Output the [X, Y] coordinate of the center of the cell containing the given text.  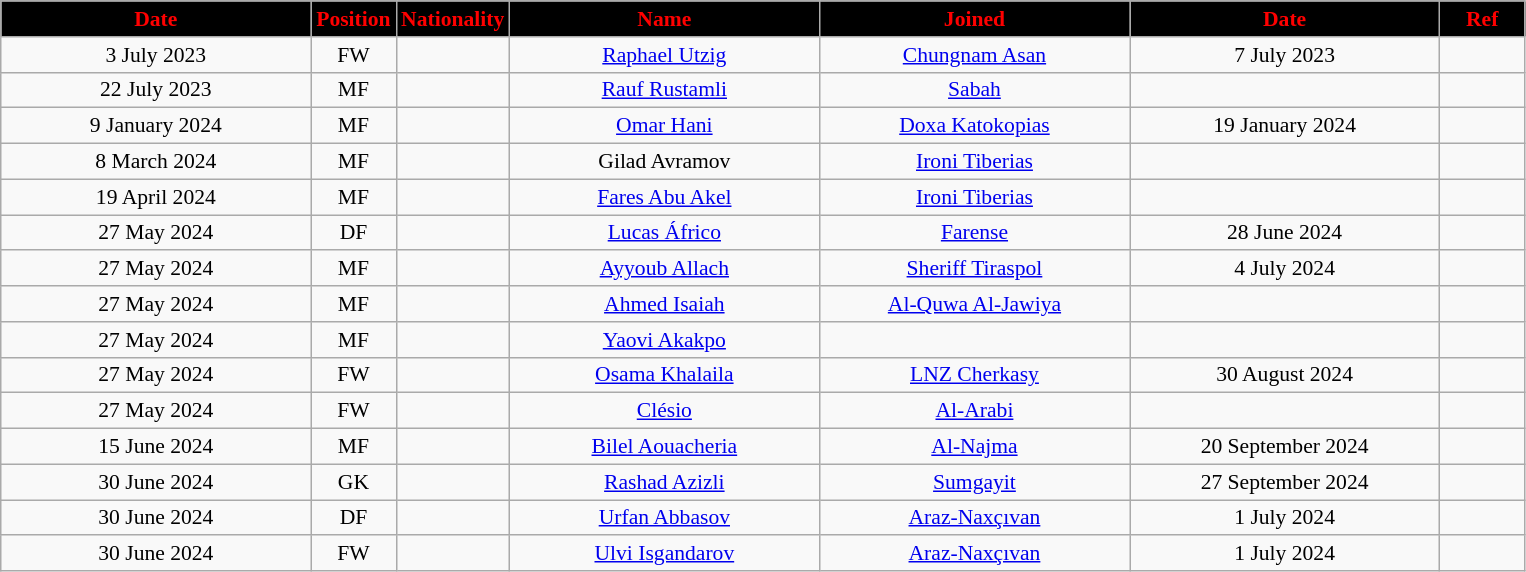
Al-Najma [974, 447]
Farense [974, 233]
Sabah [974, 90]
30 August 2024 [1285, 375]
15 June 2024 [156, 447]
Rashad Azizli [664, 482]
Nationality [452, 19]
22 July 2023 [156, 90]
Sumgayit [974, 482]
Ulvi Isgandarov [664, 554]
9 January 2024 [156, 126]
Bilel Aouacheria [664, 447]
19 April 2024 [156, 197]
20 September 2024 [1285, 447]
28 June 2024 [1285, 233]
Position [354, 19]
Omar Hani [664, 126]
Ahmed Isaiah [664, 304]
Rauf Rustamli [664, 90]
Ref [1482, 19]
LNZ Cherkasy [974, 375]
Lucas Áfrico [664, 233]
GK [354, 482]
Sheriff Tiraspol [974, 269]
Al-Quwa Al-Jawiya [974, 304]
Raphael Utzig [664, 55]
Yaovi Akakpo [664, 340]
Osama Khalaila [664, 375]
27 September 2024 [1285, 482]
Name [664, 19]
Clésio [664, 411]
Chungnam Asan [974, 55]
3 July 2023 [156, 55]
Ayyoub Allach [664, 269]
Joined [974, 19]
8 March 2024 [156, 162]
19 January 2024 [1285, 126]
Urfan Abbasov [664, 518]
Fares Abu Akel [664, 197]
4 July 2024 [1285, 269]
7 July 2023 [1285, 55]
Al-Arabi [974, 411]
Doxa Katokopias [974, 126]
Gilad Avramov [664, 162]
